Determine the (X, Y) coordinate at the center of the cell enclosing the given text.  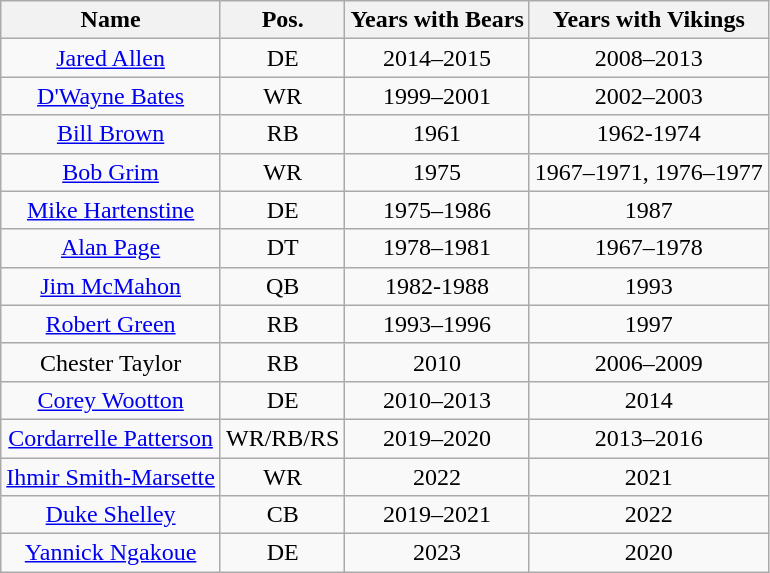
1967–1971, 1976–1977 (648, 172)
2006–2009 (648, 362)
1999–2001 (437, 96)
2019–2020 (437, 438)
2002–2003 (648, 96)
2008–2013 (648, 58)
1975 (437, 172)
1997 (648, 324)
Cordarrelle Patterson (111, 438)
1978–1981 (437, 248)
Jim McMahon (111, 286)
Yannick Ngakoue (111, 553)
1993–1996 (437, 324)
1993 (648, 286)
2019–2021 (437, 515)
Jared Allen (111, 58)
2020 (648, 553)
Bob Grim (111, 172)
2023 (437, 553)
Pos. (282, 20)
2013–2016 (648, 438)
Mike Hartenstine (111, 210)
Years with Bears (437, 20)
Ihmir Smith-Marsette (111, 477)
2021 (648, 477)
2014–2015 (437, 58)
Alan Page (111, 248)
DT (282, 248)
1982-1988 (437, 286)
D'Wayne Bates (111, 96)
CB (282, 515)
WR/RB/RS (282, 438)
1961 (437, 134)
Robert Green (111, 324)
2010 (437, 362)
2014 (648, 400)
Name (111, 20)
Corey Wootton (111, 400)
1987 (648, 210)
Bill Brown (111, 134)
Years with Vikings (648, 20)
2010–2013 (437, 400)
1962-1974 (648, 134)
1975–1986 (437, 210)
Duke Shelley (111, 515)
Chester Taylor (111, 362)
QB (282, 286)
1967–1978 (648, 248)
